Return the (x, y) coordinate for the center point of the cell that contains the specified text.  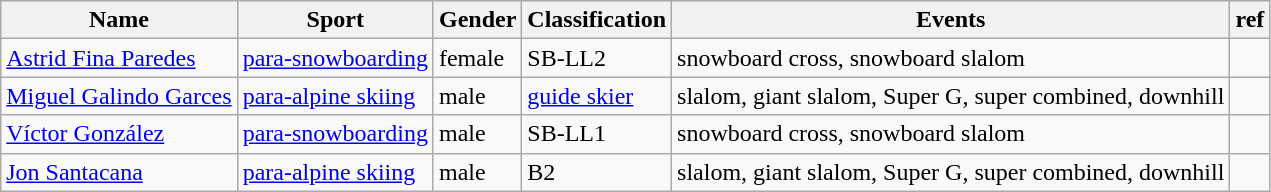
B2 (597, 172)
Events (951, 20)
ref (1250, 20)
Name (119, 20)
SB-LL2 (597, 58)
guide skier (597, 96)
Sport (335, 20)
Víctor González (119, 134)
Miguel Galindo Garces (119, 96)
female (477, 58)
Gender (477, 20)
Jon Santacana (119, 172)
Classification (597, 20)
Astrid Fina Paredes (119, 58)
SB-LL1 (597, 134)
